Capture the cell that displays the provided text and extract its [X, Y] central coordinate. 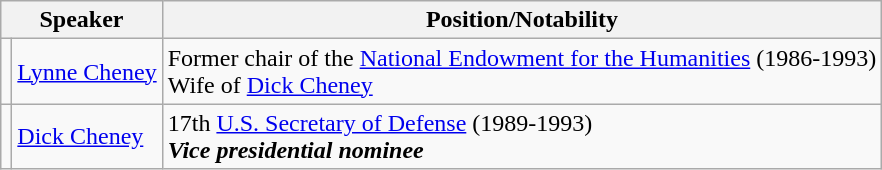
Position/Notability [522, 20]
17th U.S. Secretary of Defense (1989-1993)Vice presidential nominee [522, 136]
Lynne Cheney [87, 72]
Speaker [82, 20]
Dick Cheney [87, 136]
Former chair of the National Endowment for the Humanities (1986-1993)Wife of Dick Cheney [522, 72]
